Detect which cell encompasses the target text, then output its (x, y) center coordinate. 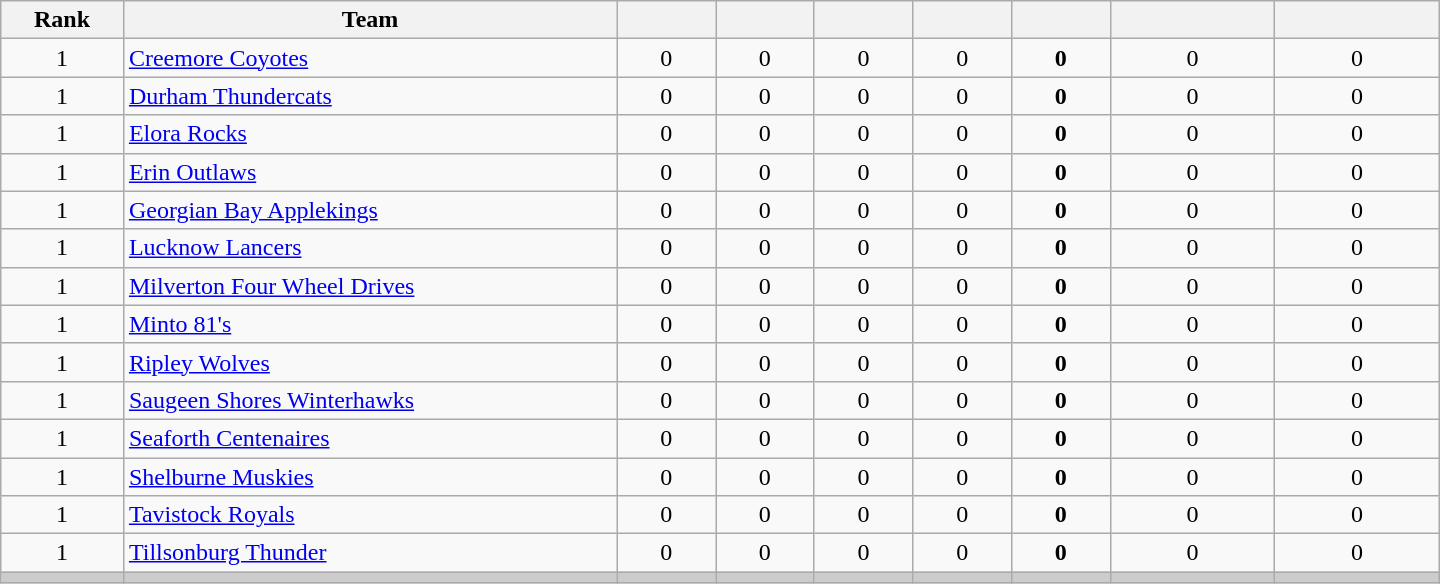
Team (370, 20)
Shelburne Muskies (370, 477)
Saugeen Shores Winterhawks (370, 400)
Ripley Wolves (370, 362)
Seaforth Centenaires (370, 438)
Georgian Bay Applekings (370, 210)
Tillsonburg Thunder (370, 553)
Durham Thundercats (370, 96)
Erin Outlaws (370, 172)
Tavistock Royals (370, 515)
Creemore Coyotes (370, 58)
Minto 81's (370, 324)
Rank (62, 20)
Milverton Four Wheel Drives (370, 286)
Elora Rocks (370, 134)
Lucknow Lancers (370, 248)
